Locate the cell with the specified text and output its (x, y) center coordinate. 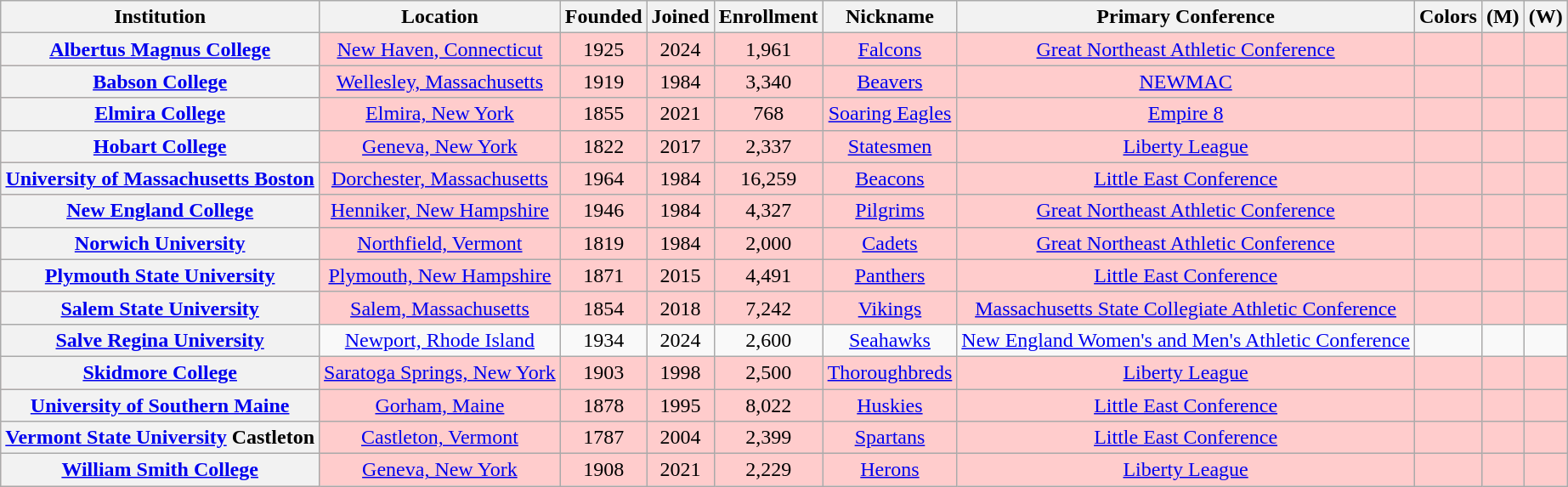
Northfield, Vermont (440, 243)
Plymouth State University (160, 275)
Huskies (890, 405)
Wellesley, Massachusetts (440, 82)
1919 (603, 82)
768 (768, 114)
Newport, Rhode Island (440, 340)
Hobart College (160, 146)
2,399 (768, 438)
Babson College (160, 82)
4,327 (768, 211)
New England Women's and Men's Athletic Conference (1186, 340)
2,000 (768, 243)
2018 (680, 308)
1995 (680, 405)
1934 (603, 340)
2,500 (768, 372)
Soaring Eagles (890, 114)
1998 (680, 372)
1822 (603, 146)
2,337 (768, 146)
1871 (603, 275)
(M) (1503, 17)
Empire 8 (1186, 114)
Elmira, New York (440, 114)
1819 (603, 243)
Panthers (890, 275)
3,340 (768, 82)
Castleton, Vermont (440, 438)
University of Southern Maine (160, 405)
University of Massachusetts Boston (160, 178)
Salem State University (160, 308)
Norwich University (160, 243)
1855 (603, 114)
Dorchester, Massachusetts (440, 178)
1903 (603, 372)
1908 (603, 470)
Henniker, New Hampshire (440, 211)
Spartans (890, 438)
Massachusetts State Collegiate Athletic Conference (1186, 308)
4,491 (768, 275)
Primary Conference (1186, 17)
2015 (680, 275)
2004 (680, 438)
1854 (603, 308)
2017 (680, 146)
Vermont State University Castleton (160, 438)
Founded (603, 17)
Vikings (890, 308)
Thoroughbreds (890, 372)
Salem, Massachusetts (440, 308)
(W) (1545, 17)
Beavers (890, 82)
1878 (603, 405)
8,022 (768, 405)
Cadets (890, 243)
Location (440, 17)
Skidmore College (160, 372)
Herons (890, 470)
Nickname (890, 17)
NEWMAC (1186, 82)
Salve Regina University (160, 340)
Enrollment (768, 17)
1925 (603, 49)
Albertus Magnus College (160, 49)
New England College (160, 211)
7,242 (768, 308)
2,600 (768, 340)
Institution (160, 17)
Statesmen (890, 146)
Joined (680, 17)
1,961 (768, 49)
Pilgrims (890, 211)
Saratoga Springs, New York (440, 372)
1964 (603, 178)
16,259 (768, 178)
New Haven, Connecticut (440, 49)
Gorham, Maine (440, 405)
Falcons (890, 49)
1787 (603, 438)
William Smith College (160, 470)
1946 (603, 211)
Elmira College (160, 114)
Plymouth, New Hampshire (440, 275)
Seahawks (890, 340)
Beacons (890, 178)
Colors (1448, 17)
2,229 (768, 470)
